Determine the (X, Y) coordinate at the center of the cell enclosing the given text.  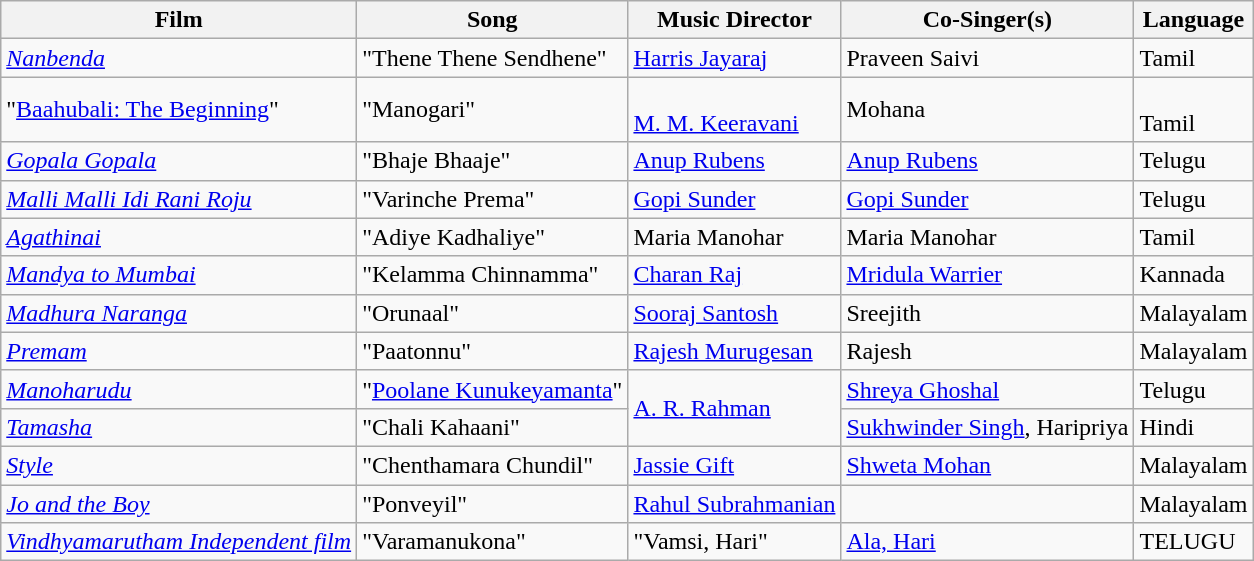
Sreejith (988, 313)
Mridula Warrier (988, 275)
Tamasha (179, 427)
Rajesh Murugesan (734, 351)
Jassie Gift (734, 465)
Music Director (734, 20)
Ala, Hari (988, 542)
Gopala Gopala (179, 161)
TELUGU (1194, 542)
Shreya Ghoshal (988, 389)
Sooraj Santosh (734, 313)
Hindi (1194, 427)
"Adiye Kadhaliye" (492, 237)
Kannada (1194, 275)
"Thene Thene Sendhene" (492, 58)
Shweta Mohan (988, 465)
"Bhaje Bhaaje" (492, 161)
Rajesh (988, 351)
A. R. Rahman (734, 408)
"Ponveyil" (492, 503)
Song (492, 20)
Agathinai (179, 237)
Mandya to Mumbai (179, 275)
Manoharudu (179, 389)
"Paatonnu" (492, 351)
"Chali Kahaani" (492, 427)
Language (1194, 20)
Mohana (988, 110)
Sukhwinder Singh, Haripriya (988, 427)
"Chenthamara Chundil" (492, 465)
Style (179, 465)
Premam (179, 351)
Charan Raj (734, 275)
"Baahubali: The Beginning" (179, 110)
"Vamsi, Hari" (734, 542)
Co-Singer(s) (988, 20)
Nanbenda (179, 58)
"Kelamma Chinnamma" (492, 275)
Malli Malli Idi Rani Roju (179, 199)
"Poolane Kunukeyamanta" (492, 389)
Harris Jayaraj (734, 58)
"Orunaal" (492, 313)
"Varinche Prema" (492, 199)
Vindhyamarutham Independent film (179, 542)
Jo and the Boy (179, 503)
Praveen Saivi (988, 58)
Madhura Naranga (179, 313)
Film (179, 20)
Rahul Subrahmanian (734, 503)
"Varamanukona" (492, 542)
M. M. Keeravani (734, 110)
"Manogari" (492, 110)
